Detect which cell encompasses the target text, then output its [x, y] center coordinate. 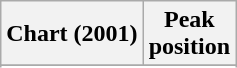
Chart (2001) [72, 34]
Peakposition [189, 34]
